Return the [x, y] coordinate for the center point of the cell that contains the specified text.  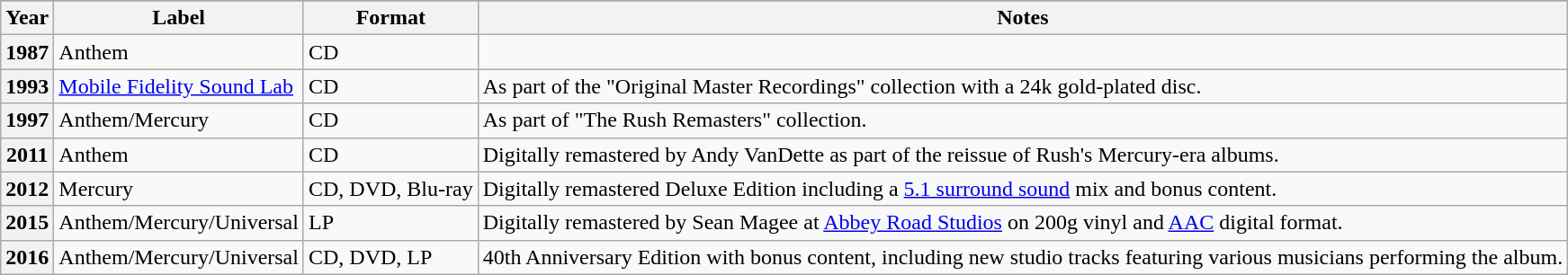
Mobile Fidelity Sound Lab [179, 86]
40th Anniversary Edition with bonus content, including new studio tracks featuring various musicians performing the album. [1023, 257]
Format [390, 18]
LP [390, 223]
Label [179, 18]
As part of the "Original Master Recordings" collection with a 24k gold-plated disc. [1023, 86]
CD, DVD, Blu-ray [390, 189]
Digitally remastered by Sean Magee at Abbey Road Studios on 200g vinyl and AAC digital format. [1023, 223]
1993 [27, 86]
Anthem/Mercury [179, 120]
2016 [27, 257]
Notes [1023, 18]
2015 [27, 223]
1997 [27, 120]
CD, DVD, LP [390, 257]
Digitally remastered Deluxe Edition including a 5.1 surround sound mix and bonus content. [1023, 189]
Year [27, 18]
As part of "The Rush Remasters" collection. [1023, 120]
Mercury [179, 189]
2011 [27, 155]
Digitally remastered by Andy VanDette as part of the reissue of Rush's Mercury-era albums. [1023, 155]
2012 [27, 189]
1987 [27, 52]
